Pinpoint the cell where the given text exists, returning its [X, Y] midpoint coordinate. 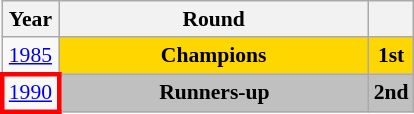
Champions [214, 56]
1990 [30, 94]
1st [392, 56]
Runners-up [214, 94]
2nd [392, 94]
1985 [30, 56]
Year [30, 19]
Round [214, 19]
